Detect which cell encompasses the target text, then output its [X, Y] center coordinate. 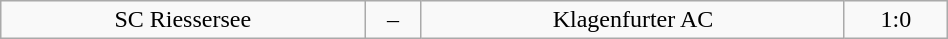
– [394, 20]
Klagenfurter AC [632, 20]
SC Riessersee [183, 20]
1:0 [896, 20]
